Pinpoint the cell where the given text exists, returning its [X, Y] midpoint coordinate. 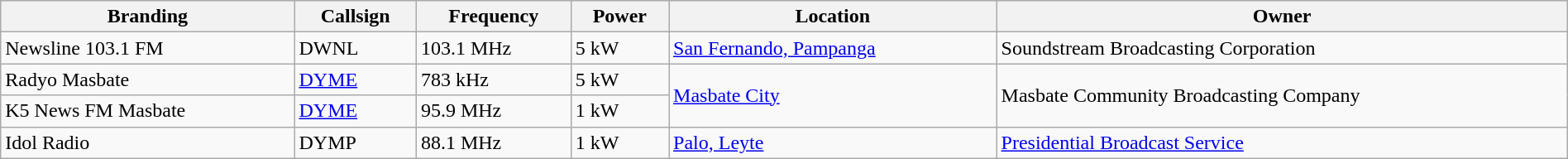
103.1 MHz [493, 48]
Owner [1282, 17]
K5 News FM Masbate [147, 111]
Idol Radio [147, 142]
DWNL [356, 48]
Callsign [356, 17]
Soundstream Broadcasting Corporation [1282, 48]
783 kHz [493, 79]
Location [834, 17]
Masbate Community Broadcasting Company [1282, 95]
Radyo Masbate [147, 79]
Frequency [493, 17]
Branding [147, 17]
Power [619, 17]
95.9 MHz [493, 111]
Presidential Broadcast Service [1282, 142]
Palo, Leyte [834, 142]
DYMP [356, 142]
San Fernando, Pampanga [834, 48]
Newsline 103.1 FM [147, 48]
Masbate City [834, 95]
88.1 MHz [493, 142]
